Provide the [X, Y] coordinate of the cell's center where the given text is located.  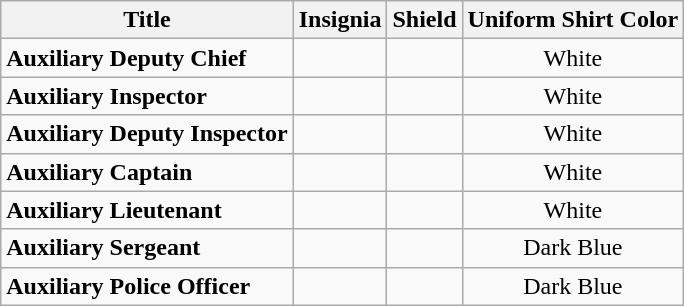
Auxiliary Deputy Inspector [147, 134]
Auxiliary Deputy Chief [147, 58]
Insignia [340, 20]
Auxiliary Sergeant [147, 248]
Auxiliary Captain [147, 172]
Auxiliary Lieutenant [147, 210]
Auxiliary Inspector [147, 96]
Auxiliary Police Officer [147, 286]
Shield [424, 20]
Title [147, 20]
Uniform Shirt Color [573, 20]
